Provide the (X, Y) coordinate of the cell's center where the given text is located.  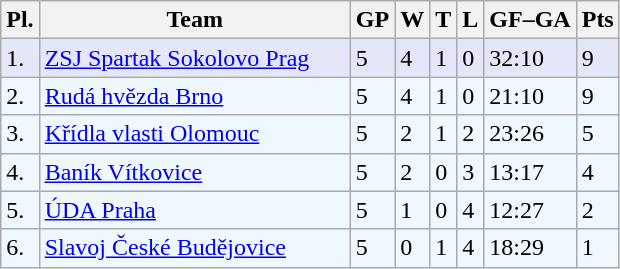
Rudá hvězda Brno (194, 96)
4. (20, 172)
5. (20, 210)
18:29 (530, 248)
W (412, 20)
GF–GA (530, 20)
13:17 (530, 172)
Baník Vítkovice (194, 172)
Team (194, 20)
T (444, 20)
ÚDA Praha (194, 210)
Slavoj České Budějovice (194, 248)
12:27 (530, 210)
Pl. (20, 20)
23:26 (530, 134)
L (470, 20)
1. (20, 58)
ZSJ Spartak Sokolovo Prag (194, 58)
GP (372, 20)
6. (20, 248)
3. (20, 134)
Křídla vlasti Olomouc (194, 134)
3 (470, 172)
Pts (598, 20)
32:10 (530, 58)
2. (20, 96)
21:10 (530, 96)
